Identify which cell holds the provided text, then report its [X, Y] central coordinate. 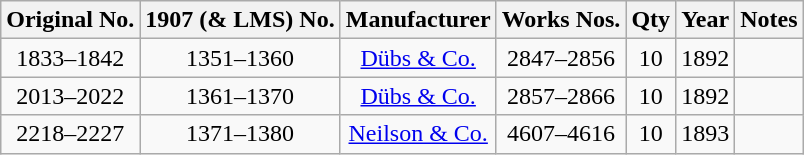
Works Nos. [561, 20]
1361–1370 [240, 96]
Year [706, 20]
2013–2022 [70, 96]
Manufacturer [418, 20]
Notes [769, 20]
1351–1360 [240, 58]
Original No. [70, 20]
2857–2866 [561, 96]
2847–2856 [561, 58]
4607–4616 [561, 134]
1907 (& LMS) No. [240, 20]
Neilson & Co. [418, 134]
2218–2227 [70, 134]
1833–1842 [70, 58]
Qty [651, 20]
1893 [706, 134]
1371–1380 [240, 134]
